Provide the [x, y] coordinate of the cell's center where the given text is located.  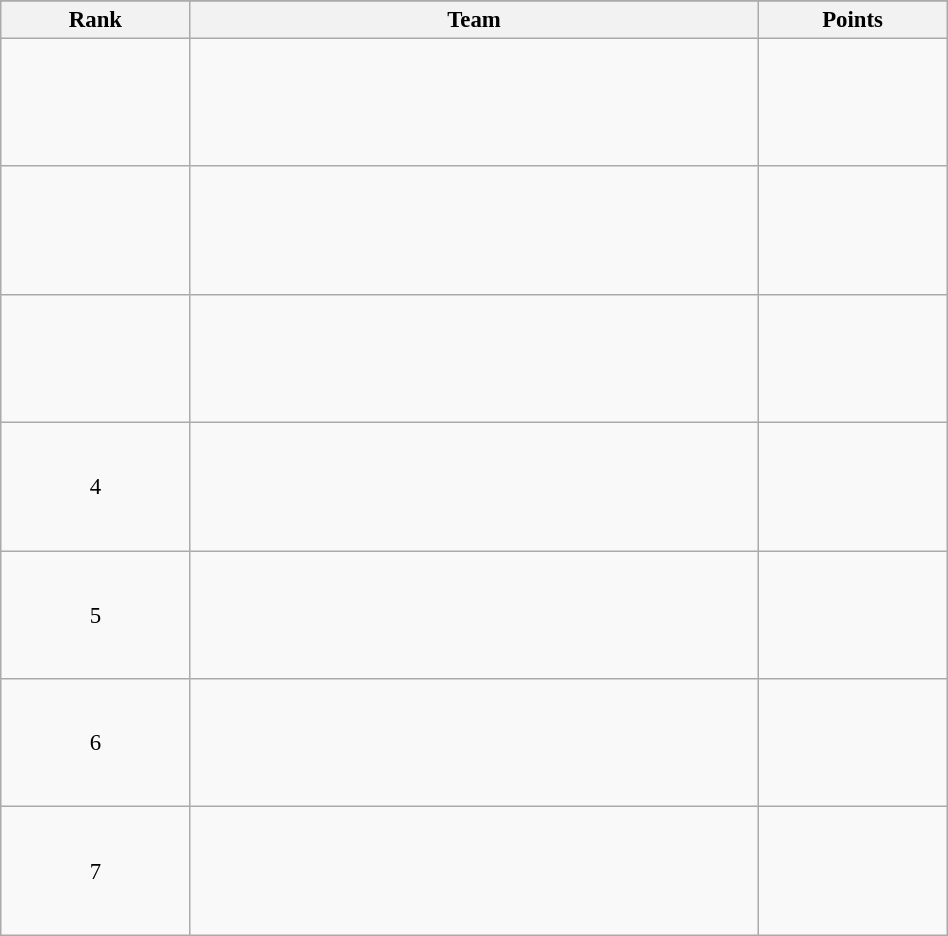
6 [96, 743]
5 [96, 615]
Team [474, 20]
4 [96, 487]
Rank [96, 20]
7 [96, 871]
Points [852, 20]
